Locate the cell with the specified text and output its [x, y] center coordinate. 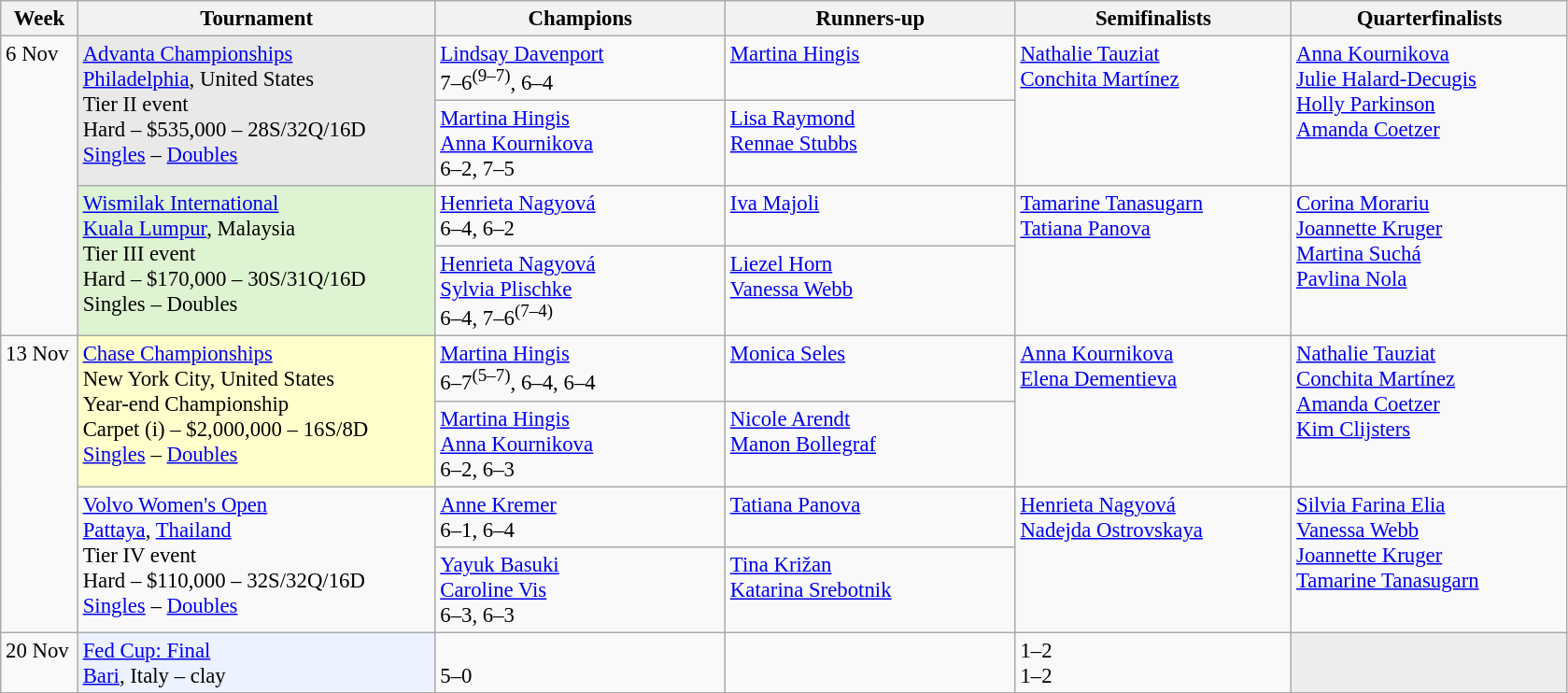
Semifinalists [1153, 19]
13 Nov [39, 484]
Martina Hingis Anna Kournikova6–2, 6–3 [581, 444]
Henrieta Nagyová 6–4, 6–2 [581, 217]
Lindsay Davenport 7–6(9–7), 6–4 [581, 69]
Wismilak International Kuala Lumpur, Malaysia Tier III eventHard – $170,000 – 30S/31Q/16DSingles – Doubles [256, 262]
Advanta Championships Philadelphia, United States Tier II eventHard – $535,000 – 28S/32Q/16DSingles – Doubles [256, 112]
Martina Hingis [870, 69]
Liezel Horn Vanessa Webb [870, 291]
Anna Kournikova Elena Dementieva [1153, 411]
Volvo Women's Open Pattaya, Thailand Tier IV eventHard – $110,000 – 32S/32Q/16DSingles – Doubles [256, 559]
Lisa Raymond Rennae Stubbs [870, 144]
Iva Majoli [870, 217]
5–0 [581, 663]
Tatiana Panova [870, 517]
Anne Kremer 6–1, 6–4 [581, 517]
6 Nov [39, 187]
Henrieta Nagyová Nadejda Ostrovskaya [1153, 559]
Anna Kournikova Julie Halard-Decugis Holly Parkinson Amanda Coetzer [1430, 112]
Corina Morariu Joannette Kruger Martina Suchá Pavlina Nola [1430, 262]
Chase Championships New York City, United States Year-end ChampionshipCarpet (i) – $2,000,000 – 16S/8DSingles – Doubles [256, 411]
Martina Hingis 6–7(5–7), 6–4, 6–4 [581, 368]
Martina Hingis Anna Kournikova6–2, 7–5 [581, 144]
Henrieta Nagyová Sylvia Plischke6–4, 7–6(7–4) [581, 291]
Tamarine Tanasugarn Tatiana Panova [1153, 262]
1–2 1–2 [1153, 663]
Tina Križan Katarina Srebotnik [870, 589]
Runners-up [870, 19]
Nicole Arendt Manon Bollegraf [870, 444]
Yayuk Basuki Caroline Vis6–3, 6–3 [581, 589]
Monica Seles [870, 368]
Quarterfinalists [1430, 19]
Nathalie Tauziat Conchita Martínez Amanda Coetzer Kim Clijsters [1430, 411]
Fed Cup: Final Bari, Italy – clay [256, 663]
Nathalie Tauziat Conchita Martínez [1153, 112]
Champions [581, 19]
Silvia Farina Elia Vanessa Webb Joannette Kruger Tamarine Tanasugarn [1430, 559]
Tournament [256, 19]
20 Nov [39, 663]
Week [39, 19]
